Provide the [x, y] coordinate of the cell's center where the given text is located.  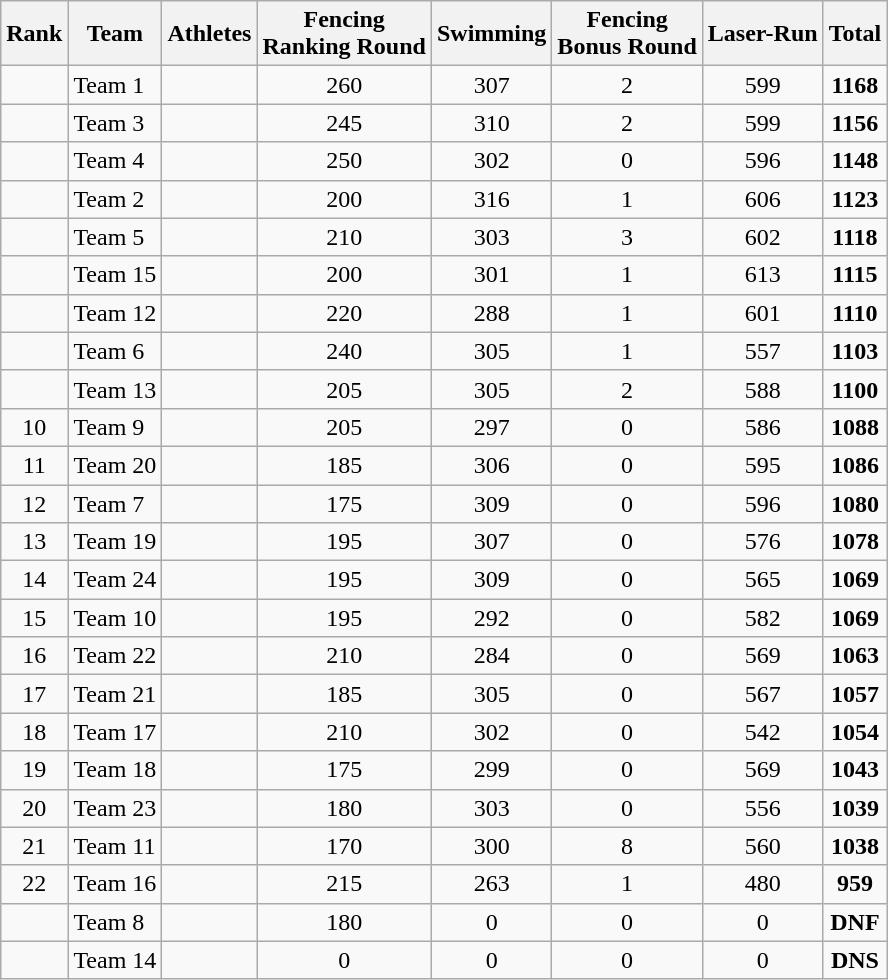
260 [344, 85]
582 [762, 618]
Team 19 [115, 542]
17 [34, 694]
15 [34, 618]
602 [762, 237]
3 [627, 237]
DNS [855, 960]
1078 [855, 542]
Team 16 [115, 884]
556 [762, 808]
959 [855, 884]
Rank [34, 34]
Team 8 [115, 922]
1054 [855, 732]
1123 [855, 199]
292 [491, 618]
542 [762, 732]
595 [762, 465]
Team 3 [115, 123]
299 [491, 770]
565 [762, 580]
Fencing Ranking Round [344, 34]
Team 11 [115, 846]
310 [491, 123]
1156 [855, 123]
14 [34, 580]
288 [491, 313]
601 [762, 313]
19 [34, 770]
306 [491, 465]
301 [491, 275]
576 [762, 542]
1118 [855, 237]
12 [34, 503]
Fencing Bonus Round [627, 34]
Team 24 [115, 580]
21 [34, 846]
240 [344, 351]
Team 14 [115, 960]
Team 2 [115, 199]
Team 4 [115, 161]
16 [34, 656]
1086 [855, 465]
Swimming [491, 34]
606 [762, 199]
300 [491, 846]
1110 [855, 313]
1057 [855, 694]
Team 18 [115, 770]
215 [344, 884]
Team 21 [115, 694]
Team 13 [115, 389]
1148 [855, 161]
567 [762, 694]
586 [762, 427]
22 [34, 884]
Team 22 [115, 656]
480 [762, 884]
284 [491, 656]
Team 5 [115, 237]
10 [34, 427]
1088 [855, 427]
1168 [855, 85]
Team 9 [115, 427]
20 [34, 808]
1103 [855, 351]
588 [762, 389]
613 [762, 275]
13 [34, 542]
DNF [855, 922]
Team 1 [115, 85]
Team 23 [115, 808]
1038 [855, 846]
Team 20 [115, 465]
1115 [855, 275]
Team [115, 34]
Team 6 [115, 351]
316 [491, 199]
1100 [855, 389]
170 [344, 846]
Team 17 [115, 732]
1080 [855, 503]
Total [855, 34]
Laser-Run [762, 34]
1043 [855, 770]
297 [491, 427]
18 [34, 732]
245 [344, 123]
Team 12 [115, 313]
560 [762, 846]
1063 [855, 656]
Team 15 [115, 275]
1039 [855, 808]
Athletes [210, 34]
263 [491, 884]
557 [762, 351]
11 [34, 465]
8 [627, 846]
Team 10 [115, 618]
220 [344, 313]
Team 7 [115, 503]
250 [344, 161]
